Return the (X, Y) coordinate for the center point of the cell that contains the specified text.  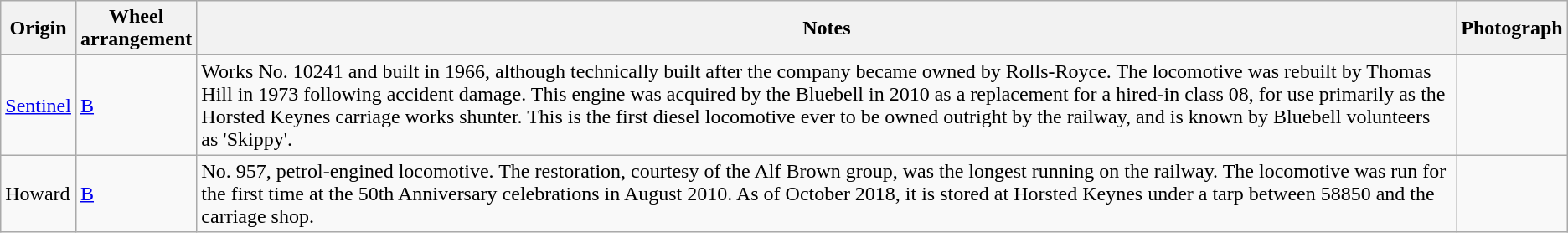
Notes (827, 28)
Sentinel (39, 106)
Origin (39, 28)
Photograph (1512, 28)
Wheelarrangement (136, 28)
Howard (39, 194)
